Scan for the cell matching the given text and deliver its (x, y) coordinate at center. 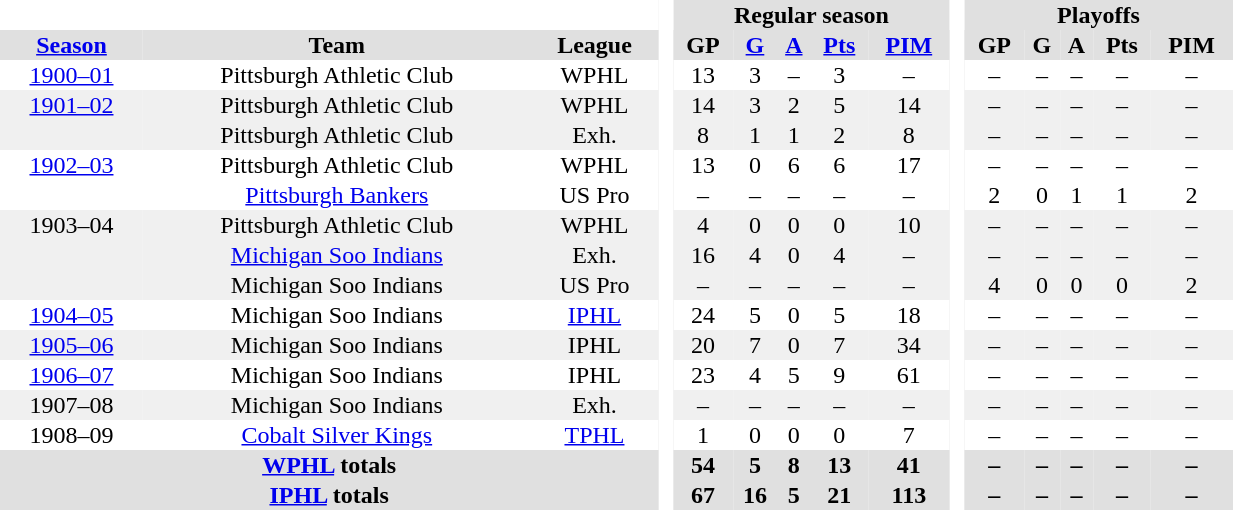
1906–07 (72, 375)
Cobalt Silver Kings (337, 435)
1902–03 (72, 165)
17 (909, 165)
Playoffs (1098, 15)
Season (72, 45)
9 (840, 375)
WPHL totals (329, 465)
113 (909, 495)
34 (909, 345)
23 (703, 375)
1908–09 (72, 435)
10 (909, 225)
1903–04 (72, 225)
Team (337, 45)
21 (840, 495)
IPHL totals (329, 495)
1900–01 (72, 75)
1904–05 (72, 315)
Pittsburgh Bankers (337, 195)
Regular season (812, 15)
TPHL (595, 435)
1901–02 (72, 105)
18 (909, 315)
41 (909, 465)
24 (703, 315)
1907–08 (72, 405)
1905–06 (72, 345)
20 (703, 345)
League (595, 45)
54 (703, 465)
67 (703, 495)
61 (909, 375)
